Identify which cell holds the provided text, then report its [X, Y] central coordinate. 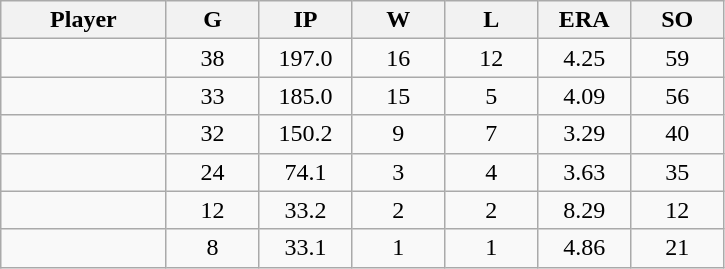
4.25 [584, 58]
4.09 [584, 96]
59 [678, 58]
L [492, 20]
SO [678, 20]
33.1 [306, 248]
ERA [584, 20]
8.29 [584, 210]
185.0 [306, 96]
5 [492, 96]
7 [492, 134]
G [212, 20]
74.1 [306, 172]
33.2 [306, 210]
9 [398, 134]
56 [678, 96]
40 [678, 134]
21 [678, 248]
Player [84, 20]
W [398, 20]
15 [398, 96]
8 [212, 248]
3.29 [584, 134]
33 [212, 96]
197.0 [306, 58]
3 [398, 172]
24 [212, 172]
32 [212, 134]
38 [212, 58]
4 [492, 172]
35 [678, 172]
16 [398, 58]
3.63 [584, 172]
IP [306, 20]
150.2 [306, 134]
4.86 [584, 248]
